Output the (x, y) coordinate of the center of the cell containing the given text.  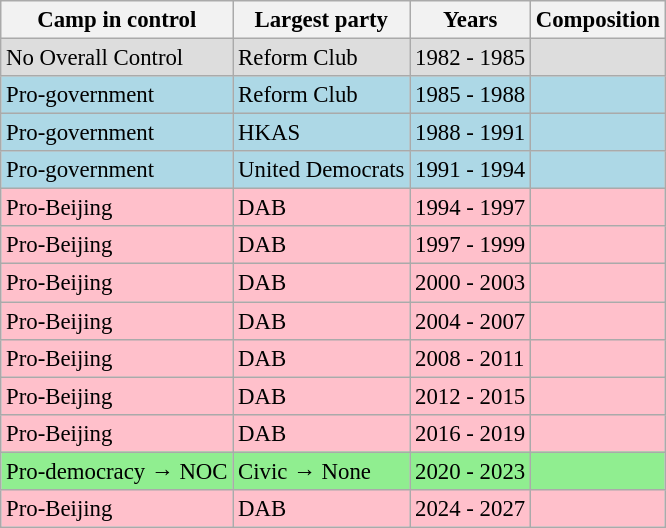
1985 - 1988 (470, 95)
1988 - 1991 (470, 133)
2000 - 2003 (470, 283)
2016 - 2019 (470, 433)
1994 - 1997 (470, 208)
Largest party (322, 20)
1982 - 1985 (470, 58)
Civic → None (322, 471)
2008 - 2011 (470, 358)
Years (470, 20)
HKAS (322, 133)
Composition (598, 20)
Pro-democracy → NOC (117, 471)
2012 - 2015 (470, 396)
2020 - 2023 (470, 471)
Camp in control (117, 20)
2024 - 2027 (470, 509)
1997 - 1999 (470, 245)
1991 - 1994 (470, 170)
No Overall Control (117, 58)
United Democrats (322, 170)
2004 - 2007 (470, 321)
